Capture the cell that displays the provided text and extract its [x, y] central coordinate. 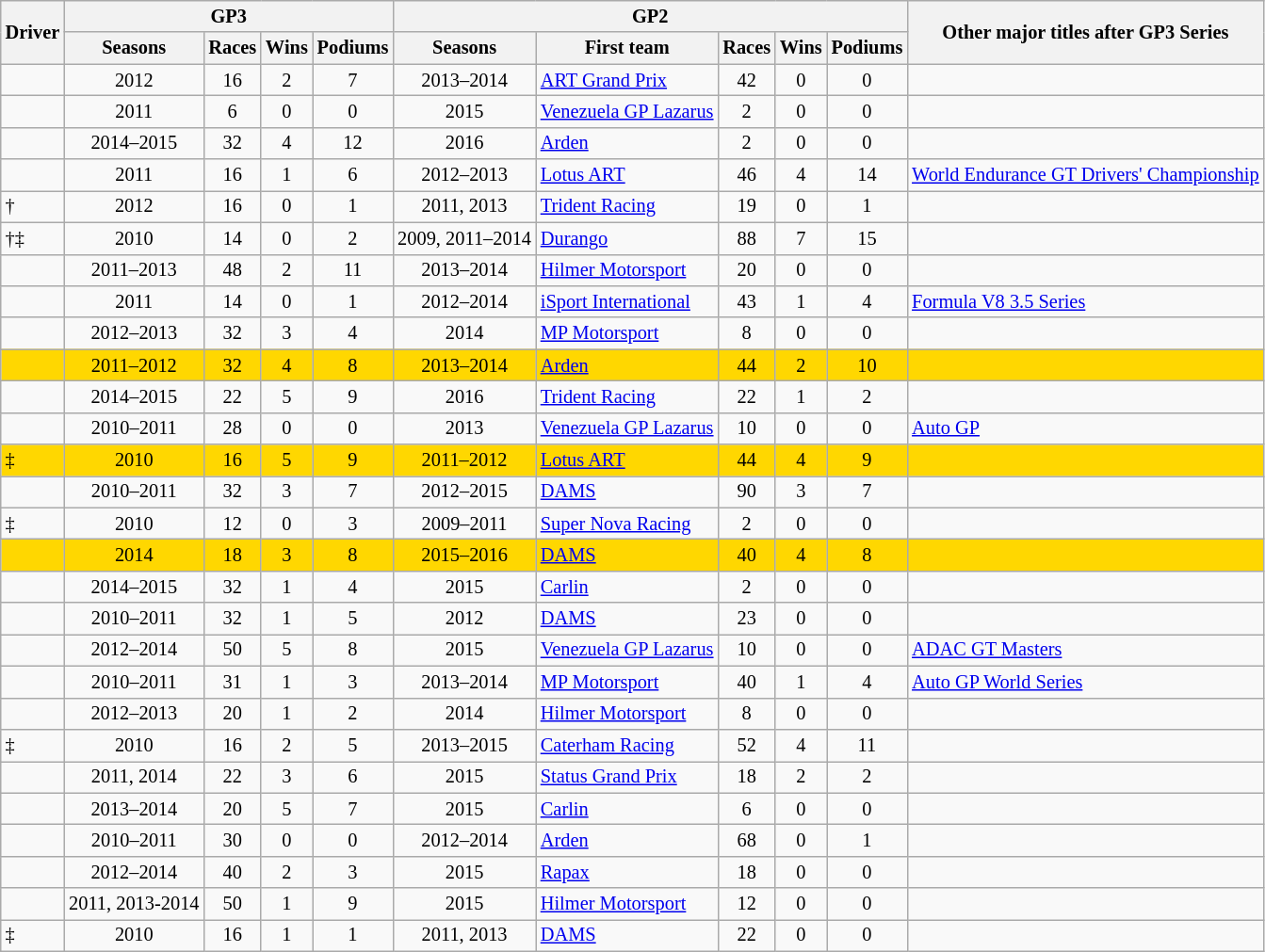
Durango [627, 238]
† [32, 206]
31 [232, 682]
90 [746, 492]
Auto GP [1085, 428]
43 [746, 301]
GP2 [650, 16]
2013–2015 [464, 745]
2011, 2013-2014 [134, 904]
15 [868, 238]
2012–2015 [464, 492]
2015–2016 [464, 555]
Other major titles after GP3 Series [1085, 32]
World Endurance GT Drivers' Championship [1085, 175]
Caterham Racing [627, 745]
†‡ [32, 238]
2009, 2011–2014 [464, 238]
19 [746, 206]
2011, 2014 [134, 777]
ADAC GT Masters [1085, 650]
88 [746, 238]
Formula V8 3.5 Series [1085, 301]
GP3 [228, 16]
ART Grand Prix [627, 80]
iSport International [627, 301]
Status Grand Prix [627, 777]
30 [232, 840]
28 [232, 428]
Auto GP World Series [1085, 682]
42 [746, 80]
52 [746, 745]
First team [627, 48]
Driver [32, 32]
Super Nova Racing [627, 524]
2011–2013 [134, 270]
68 [746, 840]
Rapax [627, 872]
23 [746, 619]
2009–2011 [464, 524]
2013 [464, 428]
46 [746, 175]
48 [232, 270]
